Find where the given text appears and provide that cell's center as [X, Y] coordinate. 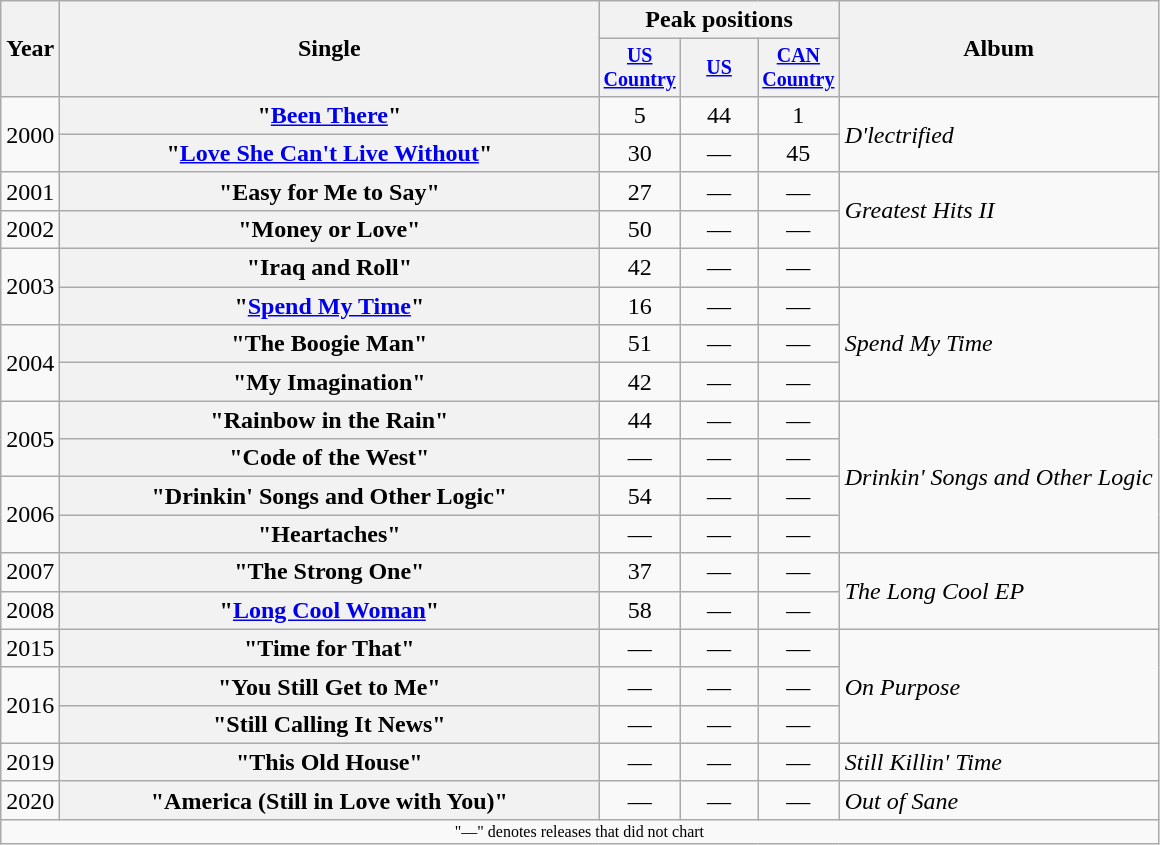
37 [640, 572]
Album [998, 49]
51 [640, 344]
27 [640, 191]
Year [30, 49]
"This Old House" [330, 762]
2007 [30, 572]
Still Killin' Time [998, 762]
"Still Calling It News" [330, 724]
"Iraq and Roll" [330, 268]
"Drinkin' Songs and Other Logic" [330, 496]
CAN Country [799, 68]
"—" denotes releases that did not chart [580, 831]
5 [640, 115]
"The Boogie Man" [330, 344]
2019 [30, 762]
2005 [30, 439]
50 [640, 229]
"Time for That" [330, 648]
"America (Still in Love with You)" [330, 800]
"Code of the West" [330, 458]
Greatest Hits II [998, 210]
Out of Sane [998, 800]
Drinkin' Songs and Other Logic [998, 477]
US [720, 68]
Spend My Time [998, 344]
45 [799, 153]
1 [799, 115]
The Long Cool EP [998, 591]
D'lectrified [998, 134]
US Country [640, 68]
2008 [30, 610]
2002 [30, 229]
2004 [30, 363]
54 [640, 496]
16 [640, 306]
2001 [30, 191]
"Rainbow in the Rain" [330, 420]
On Purpose [998, 686]
2000 [30, 134]
30 [640, 153]
"My Imagination" [330, 382]
Single [330, 49]
58 [640, 610]
"Easy for Me to Say" [330, 191]
"Heartaches" [330, 534]
2006 [30, 515]
2016 [30, 705]
"Spend My Time" [330, 306]
"Love She Can't Live Without" [330, 153]
2020 [30, 800]
Peak positions [719, 20]
2015 [30, 648]
"Long Cool Woman" [330, 610]
"The Strong One" [330, 572]
"Been There" [330, 115]
2003 [30, 287]
"You Still Get to Me" [330, 686]
"Money or Love" [330, 229]
